Find where the given text appears and provide that cell's center as [X, Y] coordinate. 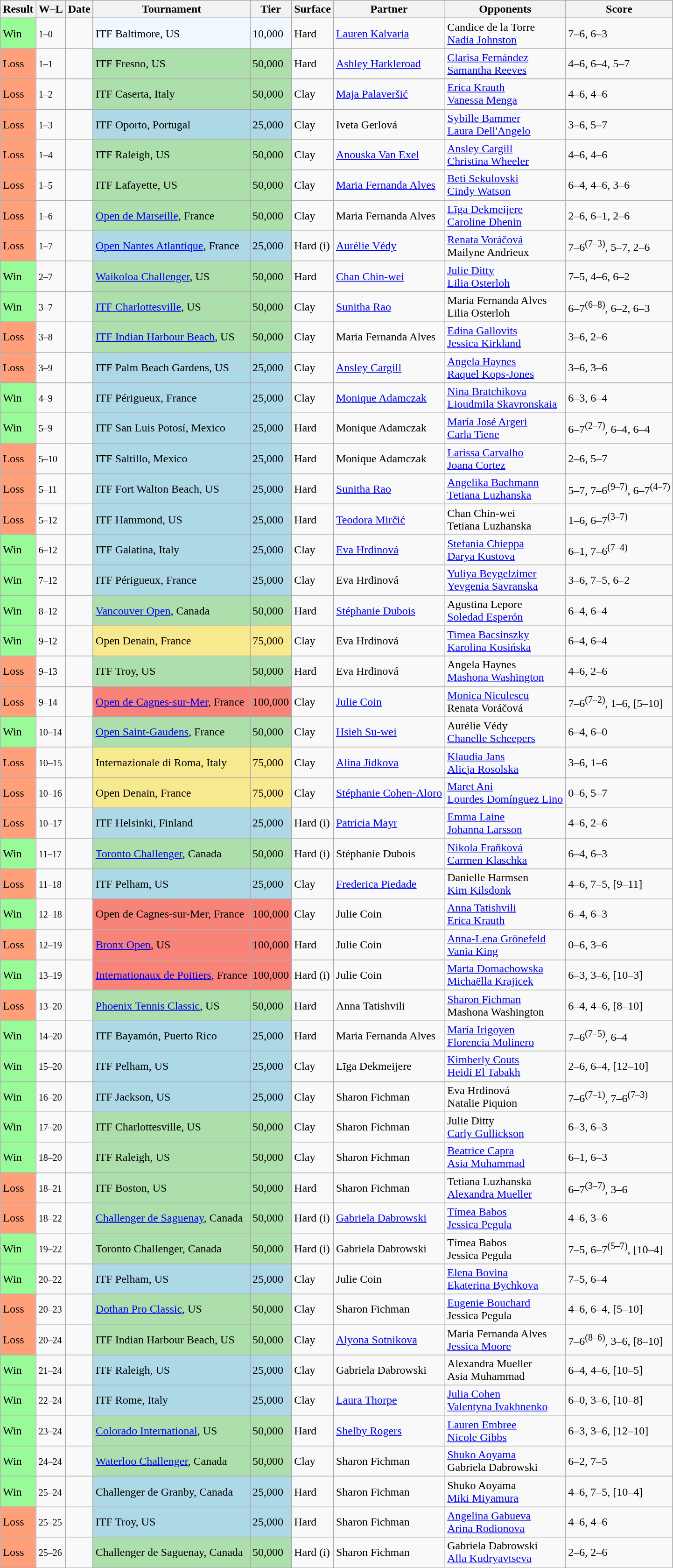
Lauren Embree Nicole Gibbs [505, 1431]
20–24 [50, 1339]
Aurélie Védy [389, 246]
ITF Rome, Italy [171, 1401]
3–6, 5–7 [619, 124]
Sybille Bammer Laura Dell'Angelo [505, 124]
18–22 [50, 1218]
3–6, 7–5, 6–2 [619, 580]
ITF Caserta, Italy [171, 94]
6–4, 4–6, 3–6 [619, 185]
7–5, 4–6, 6–2 [619, 276]
Tournament [171, 9]
Score [619, 9]
ITF Baltimore, US [171, 34]
Waikoloa Challenger, US [171, 276]
16–20 [50, 1096]
ITF Galatina, Italy [171, 550]
4–6, 6–4, [5–10] [619, 1309]
3–8 [50, 337]
Līga Dekmeijere Caroline Dhenin [505, 216]
2–6, 5–7 [619, 459]
5–7, 7–6(9–7), 6–7(4–7) [619, 489]
25–24 [50, 1491]
Stefania Chieppa Darya Kustova [505, 550]
Shuko Aoyama Miki Miyamura [505, 1491]
Ansley Cargill Christina Wheeler [505, 155]
6–7(2–7), 6–4, 6–4 [619, 429]
14–20 [50, 1036]
9–12 [50, 641]
5–9 [50, 429]
3–6, 1–6 [619, 762]
20–23 [50, 1309]
15–20 [50, 1067]
Lauren Kalvaria [389, 34]
6–3, 6–4 [619, 398]
Open Nantes Atlantique, France [171, 246]
Anna Tatishvili Erica Krauth [505, 914]
Elena Bovina Ekaterina Bychkova [505, 1278]
3–7 [50, 306]
ITF Boston, US [171, 1188]
7–6(8–6), 3–6, [8–10] [619, 1339]
Marta Domachowska Michaëlla Krajicek [505, 975]
ITF Lafayette, US [171, 185]
23–24 [50, 1431]
1–6, 6–7(3–7) [619, 519]
Timea Bacsinszky Karolina Kosińska [505, 641]
Maria Fernanda Alves Lilia Osterloh [505, 306]
Dothan Pro Classic, US [171, 1309]
Edina Gallovits Jessica Kirkland [505, 337]
Beti Sekulovski Cindy Watson [505, 185]
Danielle Harmsen Kim Kilsdonk [505, 884]
2–6, 2–6 [619, 1552]
Renata Voráčová Mailyne Andrieux [505, 246]
Maria Fernanda Alves Jessica Moore [505, 1339]
7–6(7–1), 7–6(7–3) [619, 1096]
Līga Dekmeijere [389, 1067]
Shuko Aoyama Gabriela Dabrowski [505, 1462]
Angelika Bachmann Tetiana Luzhanska [505, 489]
ITF Bayamón, Puerto Rico [171, 1036]
6–12 [50, 550]
Phoenix Tennis Classic, US [171, 1006]
10–15 [50, 762]
Teodora Mirčić [389, 519]
Anouska Van Exel [389, 155]
5–10 [50, 459]
Internationaux de Poitiers, France [171, 975]
6–3, 3–6, [12–10] [619, 1431]
ITF San Luis Potosí, Mexico [171, 429]
Julie Ditty Lilia Osterloh [505, 276]
ITF Fresno, US [171, 64]
11–17 [50, 854]
María Irigoyen Florencia Molinero [505, 1036]
Partner [389, 9]
20–22 [50, 1278]
Tetiana Luzhanska Alexandra Mueller [505, 1188]
Erica Krauth Vanessa Menga [505, 94]
18–20 [50, 1157]
9–14 [50, 701]
6–7(3–7), 3–6 [619, 1188]
Yuliya Beygelzimer Yevgenia Savranska [505, 580]
6–4, 4–6, [8–10] [619, 1006]
7–6(7–5), 6–4 [619, 1036]
W–L [50, 9]
María José Argeri Carla Tiene [505, 429]
Iveta Gerlová [389, 124]
7–5, 6–7(5–7), [10–4] [619, 1249]
1–5 [50, 185]
Hsieh Su-wei [389, 732]
Angela Haynes Mashona Washington [505, 671]
Candice de la Torre Nadia Johnston [505, 34]
0–6, 3–6 [619, 945]
Julia Cohen Valentyna Ivakhnenko [505, 1401]
1–0 [50, 34]
Anna Tatishvili [389, 1006]
Nikola Fraňková Carmen Klaschka [505, 854]
Colorado International, US [171, 1431]
6–4, 6–0 [619, 732]
Maja Palaveršić [389, 94]
Eugenie Bouchard Jessica Pegula [505, 1309]
21–24 [50, 1370]
ITF Fort Walton Beach, US [171, 489]
4–9 [50, 398]
5–12 [50, 519]
Beatrice Capra Asia Muhammad [505, 1157]
0–6, 5–7 [619, 793]
7–5, 6–4 [619, 1278]
6–7(6–8), 6–2, 6–3 [619, 306]
3–6, 2–6 [619, 337]
Vancouver Open, Canada [171, 611]
10–14 [50, 732]
Angela Haynes Raquel Kops-Jones [505, 367]
17–20 [50, 1127]
Laura Thorpe [389, 1401]
Result [18, 9]
Agustina Lepore Soledad Esperón [505, 611]
22–24 [50, 1401]
4–6, 7–5, [9–11] [619, 884]
Klaudia Jans Alicja Rosolska [505, 762]
Eva Hrdinová Natalie Piquion [505, 1096]
6–4, 4–6, [10–5] [619, 1370]
7–6, 6–3 [619, 34]
Alyona Sotnikova [389, 1339]
Alina Jidkova [389, 762]
18–21 [50, 1188]
ITF Palm Beach Gardens, US [171, 367]
10–16 [50, 793]
19–22 [50, 1249]
Tier [271, 9]
Internazionale di Roma, Italy [171, 762]
13–19 [50, 975]
13–20 [50, 1006]
ITF Hammond, US [171, 519]
Patricia Mayr [389, 823]
7–6(7–2), 1–6, [5–10] [619, 701]
10–17 [50, 823]
Nina Bratchikova Lioudmila Skavronskaia [505, 398]
4–6, 6–4, 5–7 [619, 64]
Emma Laine Johanna Larsson [505, 823]
1–3 [50, 124]
9–13 [50, 671]
3–6, 3–6 [619, 367]
8–12 [50, 611]
7–12 [50, 580]
Julie Ditty Carly Gullickson [505, 1127]
ITF Oporto, Portugal [171, 124]
Gabriela Dabrowski Alla Kudryavtseva [505, 1552]
Ansley Cargill [389, 367]
1–4 [50, 155]
Kimberly Couts Heidi El Tabakh [505, 1067]
Chan Chin-wei Tetiana Luzhanska [505, 519]
Challenger de Granby, Canada [171, 1491]
Ashley Harkleroad [389, 64]
25–26 [50, 1552]
3–9 [50, 367]
10,000 [271, 34]
Clarisa Fernández Samantha Reeves [505, 64]
Angelina Gabueva Arina Rodionova [505, 1522]
Waterloo Challenger, Canada [171, 1462]
Frederica Piedade [389, 884]
2–7 [50, 276]
Open de Marseille, France [171, 216]
2–6, 6–4, [12–10] [619, 1067]
1–2 [50, 94]
11–18 [50, 884]
Stéphanie Cohen-Aloro [389, 793]
Maret Ani Lourdes Domínguez Lino [505, 793]
Surface [313, 9]
4–6, 3–6 [619, 1218]
Shelby Rogers [389, 1431]
Opponents [505, 9]
Chan Chin-wei [389, 276]
Monica Niculescu Renata Voráčová [505, 701]
6–2, 7–5 [619, 1462]
Alexandra Mueller Asia Muhammad [505, 1370]
6–0, 3–6, [10–8] [619, 1401]
24–24 [50, 1462]
1–7 [50, 246]
Bronx Open, US [171, 945]
ITF Helsinki, Finland [171, 823]
Aurélie Védy Chanelle Scheepers [505, 732]
ITF Jackson, US [171, 1096]
6–3, 3–6, [10–3] [619, 975]
7–6(7–3), 5–7, 2–6 [619, 246]
12–18 [50, 914]
Sharon Fichman Mashona Washington [505, 1006]
6–1, 7–6(7–4) [619, 550]
4–6, 7–5, [10–4] [619, 1491]
ITF Saltillo, Mexico [171, 459]
5–11 [50, 489]
25–25 [50, 1522]
1–1 [50, 64]
2–6, 6–1, 2–6 [619, 216]
Date [79, 9]
1–6 [50, 216]
12–19 [50, 945]
Open Saint-Gaudens, France [171, 732]
6–3, 6–3 [619, 1127]
Larissa Carvalho Joana Cortez [505, 459]
6–1, 6–3 [619, 1157]
Anna-Lena Grönefeld Vania King [505, 945]
